Find where the given text appears and provide that cell's center as (x, y) coordinate. 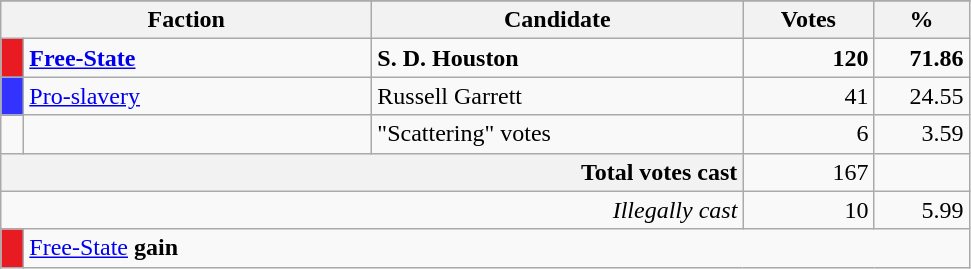
71.86 (922, 58)
10 (808, 210)
5.99 (922, 210)
120 (808, 58)
"Scattering" votes (558, 134)
Russell Garrett (558, 96)
3.59 (922, 134)
Candidate (558, 20)
Free-State gain (496, 248)
Total votes cast (372, 172)
6 (808, 134)
41 (808, 96)
S. D. Houston (558, 58)
Faction (186, 20)
Free-State (198, 58)
167 (808, 172)
Illegally cast (372, 210)
Pro-slavery (198, 96)
% (922, 20)
24.55 (922, 96)
Votes (808, 20)
